Pinpoint the cell where the given text exists, returning its (X, Y) midpoint coordinate. 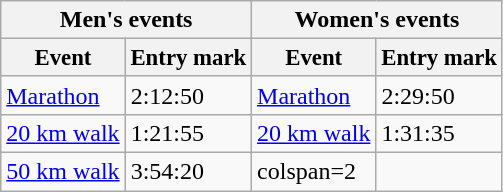
3:54:20 (188, 172)
Men's events (126, 20)
Women's events (378, 20)
50 km walk (63, 172)
1:21:55 (188, 133)
2:29:50 (439, 95)
colspan=2 (314, 172)
1:31:35 (439, 133)
2:12:50 (188, 95)
